Extract the [X, Y] coordinate from the center of the cell holding the provided text.  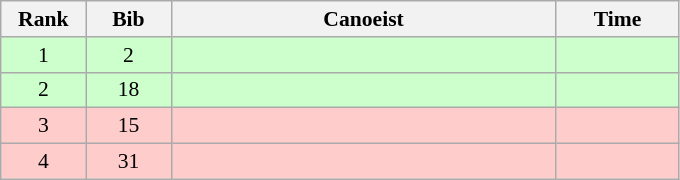
1 [44, 55]
3 [44, 126]
Rank [44, 19]
Time [618, 19]
4 [44, 162]
18 [128, 90]
Bib [128, 19]
15 [128, 126]
Canoeist [364, 19]
31 [128, 162]
